Determine the (X, Y) coordinate at the center of the cell enclosing the given text.  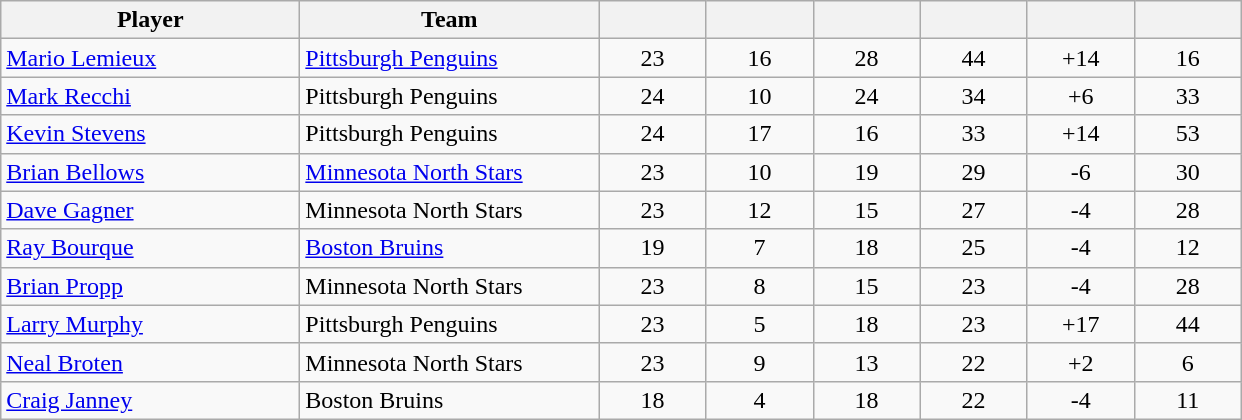
34 (974, 96)
27 (974, 210)
7 (760, 248)
29 (974, 172)
Kevin Stevens (150, 134)
Dave Gagner (150, 210)
Craig Janney (150, 400)
30 (1188, 172)
5 (760, 324)
Player (150, 20)
Brian Bellows (150, 172)
Mark Recchi (150, 96)
+6 (1080, 96)
13 (866, 362)
+17 (1080, 324)
Brian Propp (150, 286)
8 (760, 286)
25 (974, 248)
Ray Bourque (150, 248)
Mario Lemieux (150, 58)
Team (450, 20)
17 (760, 134)
+2 (1080, 362)
4 (760, 400)
-6 (1080, 172)
6 (1188, 362)
53 (1188, 134)
Neal Broten (150, 362)
11 (1188, 400)
Larry Murphy (150, 324)
9 (760, 362)
